Extract the (x, y) coordinate from the center of the cell holding the provided text.  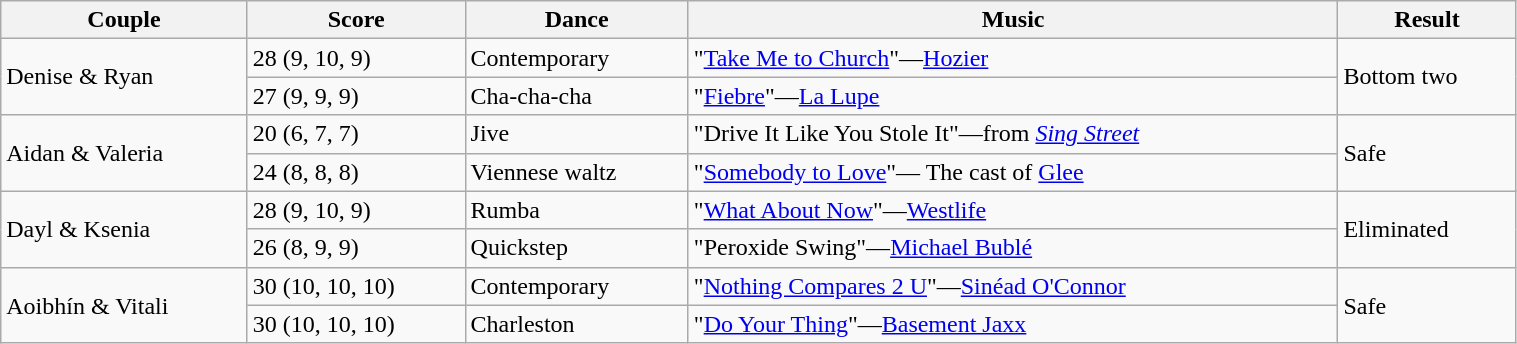
Viennese waltz (576, 172)
"Nothing Compares 2 U"—Sinéad O'Connor (1013, 286)
Charleston (576, 324)
Aoibhín & Vitali (124, 305)
"Drive It Like You Stole It"—from Sing Street (1013, 134)
Aidan & Valeria (124, 153)
"Take Me to Church"—Hozier (1013, 58)
Denise & Ryan (124, 77)
20 (6, 7, 7) (356, 134)
Bottom two (1427, 77)
"Do Your Thing"—Basement Jaxx (1013, 324)
Couple (124, 20)
Dance (576, 20)
Rumba (576, 210)
Eliminated (1427, 229)
Quickstep (576, 248)
Music (1013, 20)
Dayl & Ksenia (124, 229)
27 (9, 9, 9) (356, 96)
"Fiebre"—La Lupe (1013, 96)
Jive (576, 134)
"Somebody to Love"— The cast of Glee (1013, 172)
Score (356, 20)
24 (8, 8, 8) (356, 172)
"What About Now"—Westlife (1013, 210)
Result (1427, 20)
"Peroxide Swing"—Michael Bublé (1013, 248)
Cha-cha-cha (576, 96)
26 (8, 9, 9) (356, 248)
